Identify which cell holds the provided text, then report its [x, y] central coordinate. 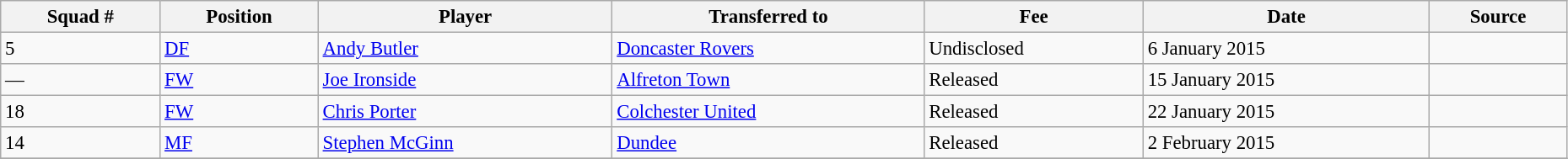
Doncaster Rovers [768, 49]
Dundee [768, 143]
Date [1285, 17]
5 [81, 49]
Chris Porter [466, 112]
15 January 2015 [1285, 80]
18 [81, 112]
Alfreton Town [768, 80]
MF [240, 143]
DF [240, 49]
Andy Butler [466, 49]
Stephen McGinn [466, 143]
Joe Ironside [466, 80]
Colchester United [768, 112]
2 February 2015 [1285, 143]
Undisclosed [1034, 49]
Source [1498, 17]
— [81, 80]
Fee [1034, 17]
6 January 2015 [1285, 49]
Player [466, 17]
22 January 2015 [1285, 112]
Transferred to [768, 17]
Position [240, 17]
Squad # [81, 17]
14 [81, 143]
